Return (x, y) of the center of cell containing provided text 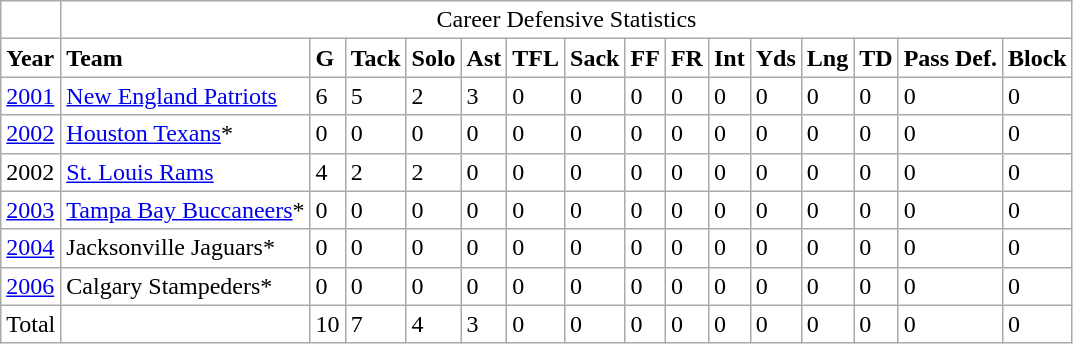
FF (645, 58)
2003 (31, 210)
Career Defensive Statistics (566, 20)
Block (1037, 58)
10 (328, 324)
6 (328, 96)
2006 (31, 286)
Team (186, 58)
TD (876, 58)
Total (31, 324)
Solo (434, 58)
New England Patriots (186, 96)
Jacksonville Jaguars* (186, 248)
Ast (484, 58)
Pass Def. (950, 58)
Sack (595, 58)
Tampa Bay Buccaneers* (186, 210)
2004 (31, 248)
G (328, 58)
Lng (827, 58)
Tack (376, 58)
2001 (31, 96)
Year (31, 58)
Houston Texans* (186, 134)
St. Louis Rams (186, 172)
FR (686, 58)
Int (729, 58)
Yds (776, 58)
TFL (536, 58)
5 (376, 96)
Calgary Stampeders* (186, 286)
7 (376, 324)
